Provide the (x, y) coordinate of the cell's center where the given text is located.  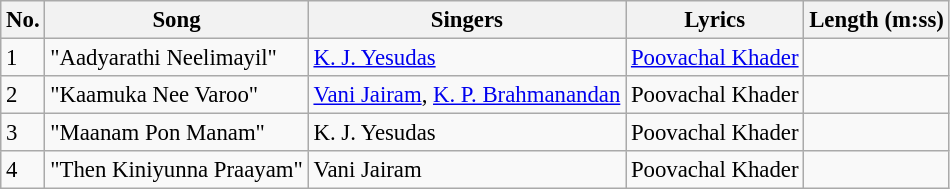
"Maanam Pon Manam" (176, 133)
Vani Jairam (466, 170)
1 (23, 58)
3 (23, 133)
"Aadyarathi Neelimayil" (176, 58)
Vani Jairam, K. P. Brahmanandan (466, 95)
Lyrics (715, 20)
No. (23, 20)
Song (176, 20)
2 (23, 95)
Length (m:ss) (876, 20)
"Then Kiniyunna Praayam" (176, 170)
4 (23, 170)
Singers (466, 20)
"Kaamuka Nee Varoo" (176, 95)
